Return (x, y) of the center of cell containing provided text 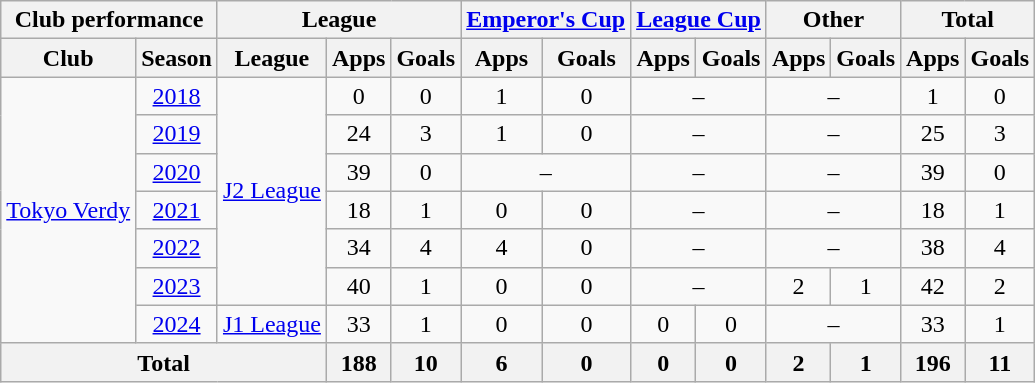
2021 (177, 210)
2023 (177, 286)
6 (502, 362)
188 (358, 362)
2022 (177, 248)
25 (933, 134)
J2 League (272, 191)
2018 (177, 96)
League Cup (699, 20)
10 (426, 362)
J1 League (272, 324)
Emperor's Cup (546, 20)
42 (933, 286)
Season (177, 58)
40 (358, 286)
Club (68, 58)
Tokyo Verdy (68, 210)
24 (358, 134)
34 (358, 248)
Other (833, 20)
Club performance (110, 20)
2019 (177, 134)
2024 (177, 324)
2020 (177, 172)
11 (1000, 362)
38 (933, 248)
196 (933, 362)
